For the text-containing cell, return its midpoint in (x, y) coordinate format. 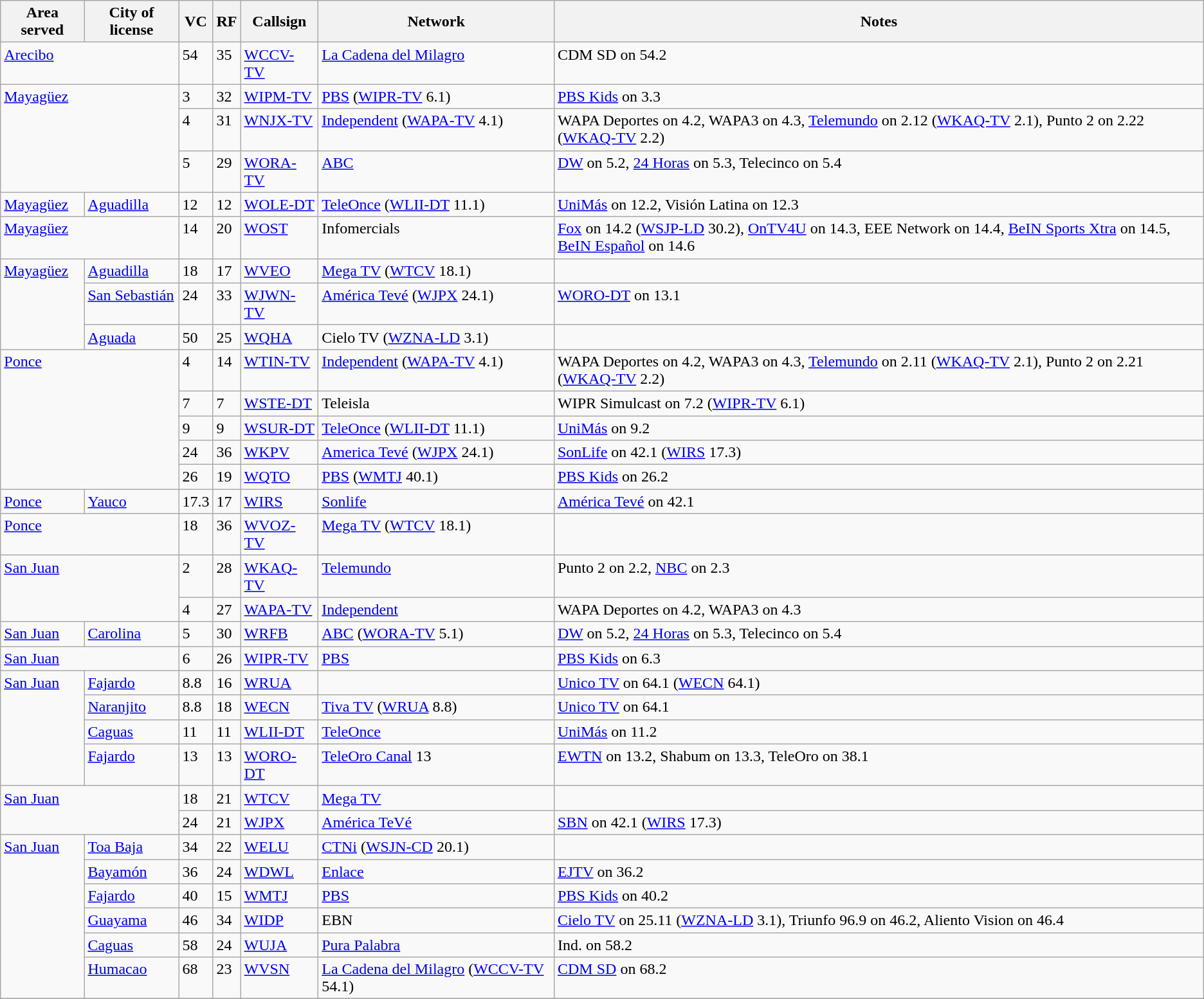
68 (196, 978)
Bayamón (131, 871)
UniMás on 9.2 (879, 428)
EBN (436, 921)
WVEO (279, 271)
TeleOro Canal 13 (436, 765)
Carolina (131, 634)
25 (226, 337)
Callsign (279, 22)
22 (226, 847)
Aguada (131, 337)
28 (226, 576)
Infomercials (436, 238)
WORA-TV (279, 171)
América TeVé (436, 822)
UniMás on 12.2, Visión Latina on 12.3 (879, 204)
WQHA (279, 337)
WCCV-TV (279, 63)
America Tevé (WJPX 24.1) (436, 453)
WAPA Deportes on 4.2, WAPA3 on 4.3, Telemundo on 2.11 (WKAQ-TV 2.1), Punto 2 on 2.21 (WKAQ-TV 2.2) (879, 370)
3 (196, 96)
WORO-DT (279, 765)
23 (226, 978)
PBS Kids on 40.2 (879, 896)
City of license (131, 22)
La Cadena del Milagro (436, 63)
UniMás on 11.2 (879, 732)
Unico TV on 64.1 (879, 707)
Enlace (436, 871)
35 (226, 63)
Notes (879, 22)
31 (226, 130)
WSUR-DT (279, 428)
RF (226, 22)
WUJA (279, 945)
WAPA Deportes on 4.2, WAPA3 on 4.3 (879, 609)
32 (226, 96)
Toa Baja (131, 847)
PBS Kids on 26.2 (879, 477)
15 (226, 896)
Humacao (131, 978)
Ind. on 58.2 (879, 945)
Independent (436, 609)
WOST (279, 238)
54 (196, 63)
Network (436, 22)
CDM SD on 54.2 (879, 63)
La Cadena del Milagro (WCCV-TV 54.1) (436, 978)
América Tevé (WJPX 24.1) (436, 303)
WMTJ (279, 896)
PBS (WMTJ 40.1) (436, 477)
WORO-DT on 13.1 (879, 303)
ABC (WORA-TV 5.1) (436, 634)
EJTV on 36.2 (879, 871)
CTNi (WSJN-CD 20.1) (436, 847)
17.3 (196, 501)
WNJX-TV (279, 130)
WAPA Deportes on 4.2, WAPA3 on 4.3, Telemundo on 2.12 (WKAQ-TV 2.1), Punto 2 on 2.22 (WKAQ-TV 2.2) (879, 130)
WIPR-TV (279, 658)
WELU (279, 847)
EWTN on 13.2, Shabum on 13.3, TeleOro on 38.1 (879, 765)
Telemundo (436, 576)
SBN on 42.1 (WIRS 17.3) (879, 822)
CDM SD on 68.2 (879, 978)
Mega TV (436, 798)
WVOZ-TV (279, 535)
San Sebastián (131, 303)
Guayama (131, 921)
Pura Palabra (436, 945)
40 (196, 896)
27 (226, 609)
Cielo TV (WZNA-LD 3.1) (436, 337)
30 (226, 634)
WKAQ-TV (279, 576)
Unico TV on 64.1 (WECN 64.1) (879, 683)
WAPA-TV (279, 609)
WOLE-DT (279, 204)
50 (196, 337)
WSTE-DT (279, 403)
WKPV (279, 453)
Area served (42, 22)
WIRS (279, 501)
WLII-DT (279, 732)
PBS Kids on 6.3 (879, 658)
58 (196, 945)
19 (226, 477)
Naranjito (131, 707)
WJPX (279, 822)
2 (196, 576)
América Tevé on 42.1 (879, 501)
Cielo TV on 25.11 (WZNA-LD 3.1), Triunfo 96.9 on 46.2, Aliento Vision on 46.4 (879, 921)
WTCV (279, 798)
WQTO (279, 477)
VC (196, 22)
WIPM-TV (279, 96)
Sonlife (436, 501)
PBS (WIPR-TV 6.1) (436, 96)
WECN (279, 707)
WRUA (279, 683)
WIPR Simulcast on 7.2 (WIPR-TV 6.1) (879, 403)
Yauco (131, 501)
33 (226, 303)
WIDP (279, 921)
6 (196, 658)
Punto 2 on 2.2, NBC on 2.3 (879, 576)
WRFB (279, 634)
20 (226, 238)
16 (226, 683)
PBS Kids on 3.3 (879, 96)
46 (196, 921)
Arecibo (90, 63)
WVSN (279, 978)
Teleisla (436, 403)
SonLife on 42.1 (WIRS 17.3) (879, 453)
WTIN-TV (279, 370)
ABC (436, 171)
Tiva TV (WRUA 8.8) (436, 707)
29 (226, 171)
WJWN-TV (279, 303)
WDWL (279, 871)
TeleOnce (436, 732)
Fox on 14.2 (WSJP-LD 30.2), OnTV4U on 14.3, EEE Network on 14.4, BeIN Sports Xtra on 14.5, BeIN Español on 14.6 (879, 238)
